From the cell containing the given text, extract its center point as [X, Y] coordinate. 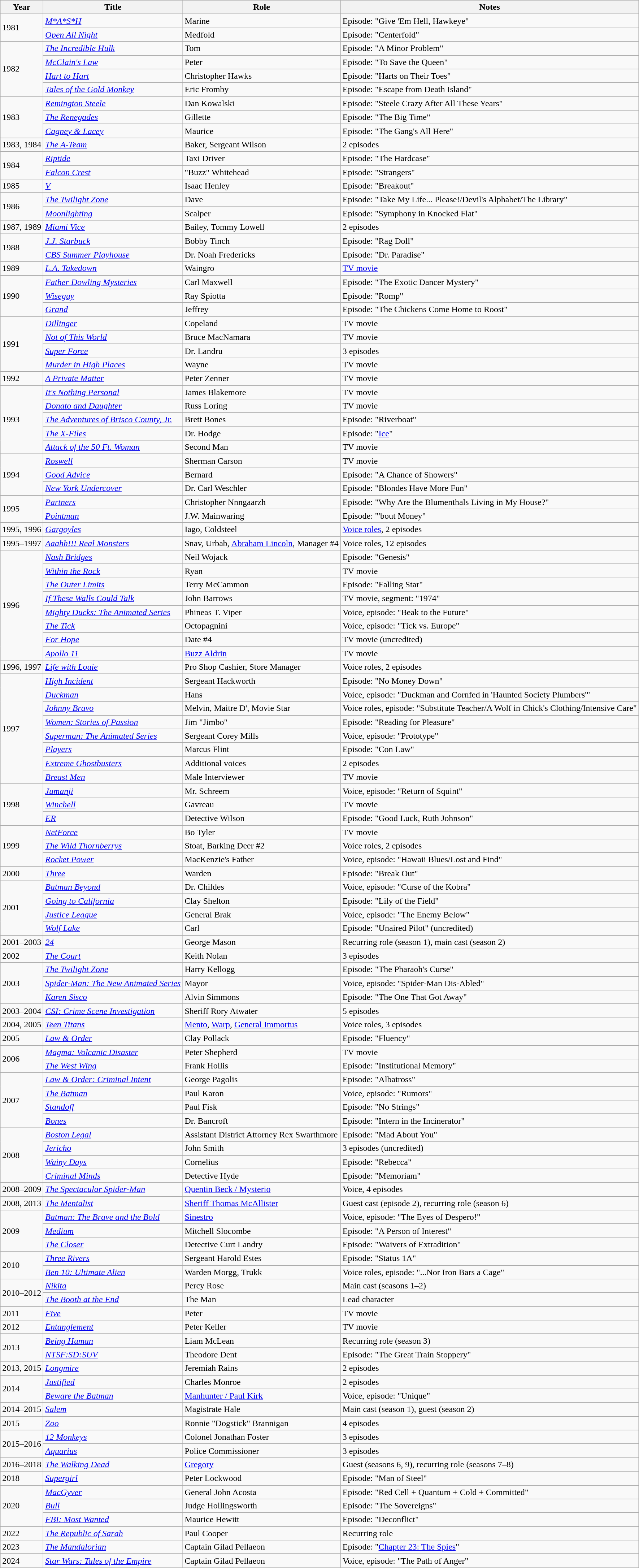
Harry Kellogg [261, 969]
1995 [22, 509]
Extreme Ghostbusters [113, 763]
Clay Shelton [261, 901]
Hart to Hart [113, 76]
Batman Beyond [113, 887]
2004, 2005 [22, 1024]
2014–2015 [22, 1409]
Melvin, Maitre D', Movie Star [261, 708]
Attack of the 50 Ft. Woman [113, 447]
Jim "Jimbo" [261, 722]
Partners [113, 502]
Donato and Daughter [113, 406]
Standoff [113, 1107]
Women: Stories of Passion [113, 722]
Episode: "Ice" [490, 433]
The Incredible Hulk [113, 48]
Voice, episode: "The Eyes of Despero!" [490, 1217]
Jericho [113, 1148]
Jeremiah Rains [261, 1368]
Episode: "Riverboat" [490, 420]
MacGyver [113, 1492]
Keith Nolan [261, 956]
Law & Order: Criminal Intent [113, 1080]
Longmire [113, 1368]
Episode: "The Gang's All Here" [490, 131]
Episode: "Symphony in Knocked Flat" [490, 213]
Episode: "To Save the Queen" [490, 62]
Roswell [113, 461]
Title [113, 7]
The Court [113, 956]
Bernard [261, 475]
Cornelius [261, 1162]
2020 [22, 1506]
Copeland [261, 323]
2001–2003 [22, 942]
Grand [113, 310]
Main cast (season 1), guest (season 2) [490, 1409]
Voice, episode: "Beak to the Future" [490, 612]
The X-Files [113, 433]
Episode: "Give 'Em Hell, Hawkeye" [490, 21]
Paul Fisk [261, 1107]
Magma: Volcanic Disaster [113, 1052]
Dr. Noah Fredericks [261, 255]
Date #4 [261, 640]
Episode: "No Money Down" [490, 681]
Percy Rose [261, 1286]
Salem [113, 1409]
Zoo [113, 1423]
Sheriff Thomas McAllister [261, 1203]
Assistant District Attorney Rex Swarthmore [261, 1135]
Brett Bones [261, 420]
Bailey, Tommy Lowell [261, 227]
24 [113, 942]
Episode: "Falling Star" [490, 584]
1983 [22, 117]
Tom [261, 48]
Role [261, 7]
1988 [22, 248]
The Tick [113, 626]
1986 [22, 207]
Voice, episode: "Hawaii Blues/Lost and Find" [490, 860]
Mr. Schreem [261, 791]
Liam McLean [261, 1341]
1999 [22, 846]
Apollo 11 [113, 653]
Gavreau [261, 804]
Within the Rock [113, 571]
Ben 10: Ultimate Alien [113, 1272]
Episode: "Status 1A" [490, 1258]
Johnny Bravo [113, 708]
Marcus Flint [261, 750]
Episode: "Red Cell + Quantum + Cold + Committed" [490, 1492]
Mayor [261, 983]
Episode: "Rebecca" [490, 1162]
General John Acosta [261, 1492]
Male Interviewer [261, 777]
A Private Matter [113, 378]
1987, 1989 [22, 227]
Voice, episode: "Return of Squint" [490, 791]
Episode: "Waivers of Extradition" [490, 1244]
Recurring role (season 1), main cast (season 2) [490, 942]
Episode: "Blondes Have More Fun" [490, 488]
Gargoyles [113, 530]
Episode: "Memoriam" [490, 1176]
Wainy Days [113, 1162]
Miami Vice [113, 227]
Detective Hyde [261, 1176]
Medfold [261, 35]
2002 [22, 956]
Moonlighting [113, 213]
Remington Steele [113, 103]
Dr. Hodge [261, 433]
Nikita [113, 1286]
2001 [22, 908]
2008 [22, 1155]
Super Force [113, 351]
Episode: "No Strings" [490, 1107]
General Brak [261, 915]
5 episodes [490, 1011]
Episode: "Genesis" [490, 557]
Teen Titans [113, 1024]
Star Wars: Tales of the Empire [113, 1561]
Nash Bridges [113, 557]
Magistrate Hale [261, 1409]
Sherman Carson [261, 461]
Dan Kowalski [261, 103]
2010–2012 [22, 1293]
Riptide [113, 158]
Episode: "Unaired Pilot" (uncredited) [490, 928]
Guest (seasons 6, 9), recurring role (seasons 7–8) [490, 1464]
Sergeant Hackworth [261, 681]
Waingro [261, 268]
Players [113, 750]
Episode: "A Person of Interest" [490, 1231]
Duckman [113, 695]
1996, 1997 [22, 667]
Voice, episode: "Rumors" [490, 1093]
Episode: "Con Law" [490, 750]
Beware the Batman [113, 1396]
J.W. Mainwaring [261, 516]
Marine [261, 21]
Episode: "The Sovereigns" [490, 1506]
FBI: Most Wanted [113, 1520]
Main cast (seasons 1–2) [490, 1286]
The Mentalist [113, 1203]
1984 [22, 165]
It's Nothing Personal [113, 392]
12 Monkeys [113, 1437]
Voice, episode: "The Enemy Below" [490, 915]
NetForce [113, 832]
Episode: "The Exotic Dancer Mystery" [490, 282]
1995, 1996 [22, 530]
Sergeant Corey Mills [261, 736]
Quentin Beck / Mysterio [261, 1189]
The Closer [113, 1244]
Jeffrey [261, 310]
Dr. Childes [261, 887]
The Outer Limits [113, 584]
Episode: "Chapter 23: The Spies" [490, 1547]
Carl Maxwell [261, 282]
Three [113, 873]
Superman: The Animated Series [113, 736]
Tales of the Gold Monkey [113, 90]
1997 [22, 729]
Year [22, 7]
Peter Lockwood [261, 1478]
Episode: "Fluency" [490, 1038]
Christopher Hawks [261, 76]
If These Walls Could Talk [113, 598]
Episode: "Deconflict" [490, 1520]
Bobby Tinch [261, 241]
Episode: "Reading for Pleasure" [490, 722]
2003–2004 [22, 1011]
Iago, Coldsteel [261, 530]
Terry McCammon [261, 584]
The Walking Dead [113, 1464]
George Pagolis [261, 1080]
James Blakemore [261, 392]
Winchell [113, 804]
Octopagnini [261, 626]
Snav, Urbab, Abraham Lincoln, Manager #4 [261, 543]
Episode: "Intern in the Incinerator" [490, 1121]
Father Dowling Mysteries [113, 282]
Episode: "A Chance of Showers" [490, 475]
Manhunter / Paul Kirk [261, 1396]
Phineas T. Viper [261, 612]
2016–2018 [22, 1464]
Stoat, Barking Deer #2 [261, 846]
Gillette [261, 117]
Second Man [261, 447]
The A-Team [113, 144]
Episode: "Escape from Death Island" [490, 90]
Episode: "Institutional Memory" [490, 1066]
Peter Shepherd [261, 1052]
Episode: "Albatross" [490, 1080]
2013, 2015 [22, 1368]
ER [113, 818]
Bones [113, 1121]
V [113, 186]
Additional voices [261, 763]
Isaac Henley [261, 186]
Christopher Nnngaarzh [261, 502]
Dillinger [113, 323]
Ray Spiotta [261, 296]
John Barrows [261, 598]
1989 [22, 268]
Dr. Bancroft [261, 1121]
Pointman [113, 516]
Sinestro [261, 1217]
Spider-Man: The New Animated Series [113, 983]
2018 [22, 1478]
Mighty Ducks: The Animated Series [113, 612]
Justified [113, 1382]
Episode: "The Pharaoh's Curse" [490, 969]
M*A*S*H [113, 21]
The Adventures of Brisco County, Jr. [113, 420]
Episode: "Lily of the Field" [490, 901]
Entanglement [113, 1327]
Batman: The Brave and the Bold [113, 1217]
Voice, 4 episodes [490, 1189]
2013 [22, 1348]
Supergirl [113, 1478]
Mento, Warp, General Immortus [261, 1024]
Voice, episode: "Curse of the Kobra" [490, 887]
Sheriff Rory Atwater [261, 1011]
Karen Sisco [113, 997]
Russ Loring [261, 406]
J.J. Starbuck [113, 241]
Recurring role (season 3) [490, 1341]
For Hope [113, 640]
Detective Curt Landry [261, 1244]
1983, 1984 [22, 144]
Guest cast (episode 2), recurring role (season 6) [490, 1203]
John Smith [261, 1148]
1992 [22, 378]
Falcon Crest [113, 172]
TV movie (uncredited) [490, 640]
2015 [22, 1423]
"Buzz" Whitehead [261, 172]
Aaahh!!! Real Monsters [113, 543]
Paul Cooper [261, 1533]
Hans [261, 695]
Sergeant Harold Estes [261, 1258]
Voice roles, episode: "Substitute Teacher/A Wolf in Chick's Clothing/Intensive Care" [490, 708]
Wolf Lake [113, 928]
1985 [22, 186]
2015–2016 [22, 1444]
High Incident [113, 681]
New York Undercover [113, 488]
Police Commissioner [261, 1451]
Peter Zenner [261, 378]
Mitchell Slocombe [261, 1231]
Episode: "Break Out" [490, 873]
Episode: "A Minor Problem" [490, 48]
Boston Legal [113, 1135]
2012 [22, 1327]
1998 [22, 804]
Bruce MacNamara [261, 337]
Ryan [261, 571]
Rocket Power [113, 860]
Voice, episode: "The Path of Anger" [490, 1561]
1993 [22, 419]
Recurring role [490, 1533]
2023 [22, 1547]
Detective Wilson [261, 818]
Eric Fromby [261, 90]
Episode: "The Great Train Stoppery" [490, 1355]
NTSF:SD:SUV [113, 1355]
The Man [261, 1300]
Lead character [490, 1300]
Neil Wojack [261, 557]
Episode: "The Big Time" [490, 117]
Episode: "Dr. Paradise" [490, 255]
Voice, episode: "Unique" [490, 1396]
Episode: "Breakout" [490, 186]
George Mason [261, 942]
Voice roles, 3 episodes [490, 1024]
Episode: "The Chickens Come Home to Roost" [490, 310]
Bo Tyler [261, 832]
Gregory [261, 1464]
The West Wing [113, 1066]
Episode: "Centerfold" [490, 35]
The Mandalorian [113, 1547]
Murder in High Places [113, 364]
Maurice Hewitt [261, 1520]
2007 [22, 1100]
Pro Shop Cashier, Store Manager [261, 667]
Episode: "Steele Crazy After All These Years" [490, 103]
The Spectacular Spider-Man [113, 1189]
Episode: "Mad About You" [490, 1135]
4 episodes [490, 1423]
Scalper [261, 213]
Episode: "Why Are the Blumenthals Living in My House?" [490, 502]
2008–2009 [22, 1189]
Dr. Landru [261, 351]
Not of This World [113, 337]
Voice roles, episode: "...Nor Iron Bars a Cage" [490, 1272]
1981 [22, 28]
Clay Pollack [261, 1038]
McClain's Law [113, 62]
1995–1997 [22, 543]
Peter Keller [261, 1327]
Criminal Minds [113, 1176]
2022 [22, 1533]
Three Rivers [113, 1258]
1994 [22, 475]
Episode: "Strangers" [490, 172]
Wiseguy [113, 296]
MacKenzie's Father [261, 860]
Episode: "Good Luck, Ruth Johnson" [490, 818]
Frank Hollis [261, 1066]
Maurice [261, 131]
TV movie, segment: "1974" [490, 598]
Voice, episode: "Duckman and Cornfed in 'Haunted Society Plumbers'" [490, 695]
L.A. Takedown [113, 268]
2006 [22, 1059]
Episode: "The One That Got Away" [490, 997]
1991 [22, 344]
The Renegades [113, 117]
2024 [22, 1561]
The Republic of Sarah [113, 1533]
Voice, episode: "Spider-Man Dis-Abled" [490, 983]
Notes [490, 7]
Episode: "Romp" [490, 296]
Ronnie "Dogstick" Brannigan [261, 1423]
1990 [22, 296]
Taxi Driver [261, 158]
Five [113, 1313]
Episode: "The Hardcase" [490, 158]
CBS Summer Playhouse [113, 255]
Justice League [113, 915]
2008, 2013 [22, 1203]
Episode: "Take My Life... Please!/Devil's Alphabet/The Library" [490, 200]
2005 [22, 1038]
Buzz Aldrin [261, 653]
2000 [22, 873]
Aquarius [113, 1451]
Voice, episode: "Tick vs. Europe" [490, 626]
Dave [261, 200]
2010 [22, 1265]
Warden [261, 873]
3 episodes (uncredited) [490, 1148]
The Wild Thornberrys [113, 846]
Carl [261, 928]
2009 [22, 1231]
1982 [22, 69]
Voice roles, 12 episodes [490, 543]
Being Human [113, 1341]
Warden Morgg, Trukk [261, 1272]
1996 [22, 605]
Dr. Carl Weschler [261, 488]
Medium [113, 1231]
Episode: "Harts on Their Toes" [490, 76]
Voice, episode: "Prototype" [490, 736]
Colonel Jonathan Foster [261, 1437]
Judge Hollingsworth [261, 1506]
Open All Night [113, 35]
Breast Men [113, 777]
Charles Monroe [261, 1382]
Alvin Simmons [261, 997]
Cagney & Lacey [113, 131]
Jumanji [113, 791]
Good Advice [113, 475]
Episode: "'bout Money" [490, 516]
Going to California [113, 901]
The Booth at the End [113, 1300]
Law & Order [113, 1038]
Wayne [261, 364]
Theodore Dent [261, 1355]
Paul Karon [261, 1093]
2003 [22, 983]
Bull [113, 1506]
Life with Louie [113, 667]
Baker, Sergeant Wilson [261, 144]
The Batman [113, 1093]
Episode: "Rag Doll" [490, 241]
2011 [22, 1313]
2014 [22, 1389]
Episode: "Man of Steel" [490, 1478]
CSI: Crime Scene Investigation [113, 1011]
